Output the [x, y] coordinate of the center of the cell containing the given text.  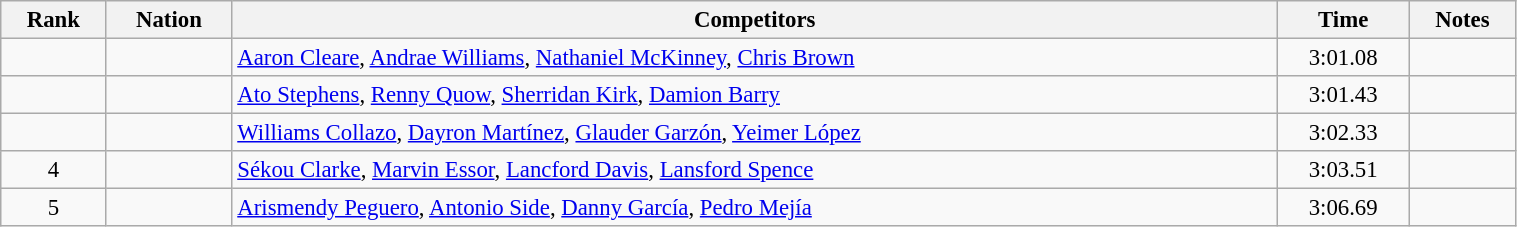
Arismendy Peguero, Antonio Side, Danny García, Pedro Mejía [755, 208]
5 [54, 208]
Competitors [755, 20]
Rank [54, 20]
3:02.33 [1344, 133]
4 [54, 170]
Time [1344, 20]
3:01.43 [1344, 95]
3:06.69 [1344, 208]
3:03.51 [1344, 170]
Williams Collazo, Dayron Martínez, Glauder Garzón, Yeimer López [755, 133]
Ato Stephens, Renny Quow, Sherridan Kirk, Damion Barry [755, 95]
Nation [169, 20]
Aaron Cleare, Andrae Williams, Nathaniel McKinney, Chris Brown [755, 58]
Sékou Clarke, Marvin Essor, Lancford Davis, Lansford Spence [755, 170]
3:01.08 [1344, 58]
Notes [1462, 20]
